Capture the cell that displays the provided text and extract its (x, y) central coordinate. 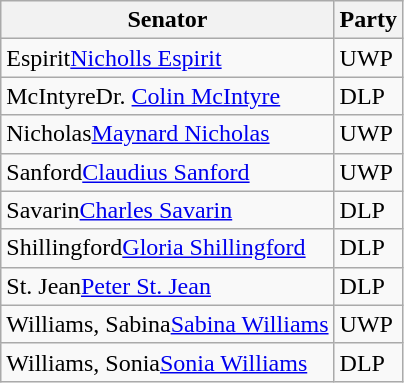
Williams, SoniaSonia Williams (168, 362)
SavarinCharles Savarin (168, 210)
ShillingfordGloria Shillingford (168, 248)
McIntyreDr. Colin McIntyre (168, 96)
Senator (168, 20)
Party (368, 20)
SanfordClaudius Sanford (168, 172)
NicholasMaynard Nicholas (168, 134)
Williams, SabinaSabina Williams (168, 324)
EspiritNicholls Espirit (168, 58)
St. JeanPeter St. Jean (168, 286)
